Search for the cell housing the specified text and yield its (x, y) center coordinate. 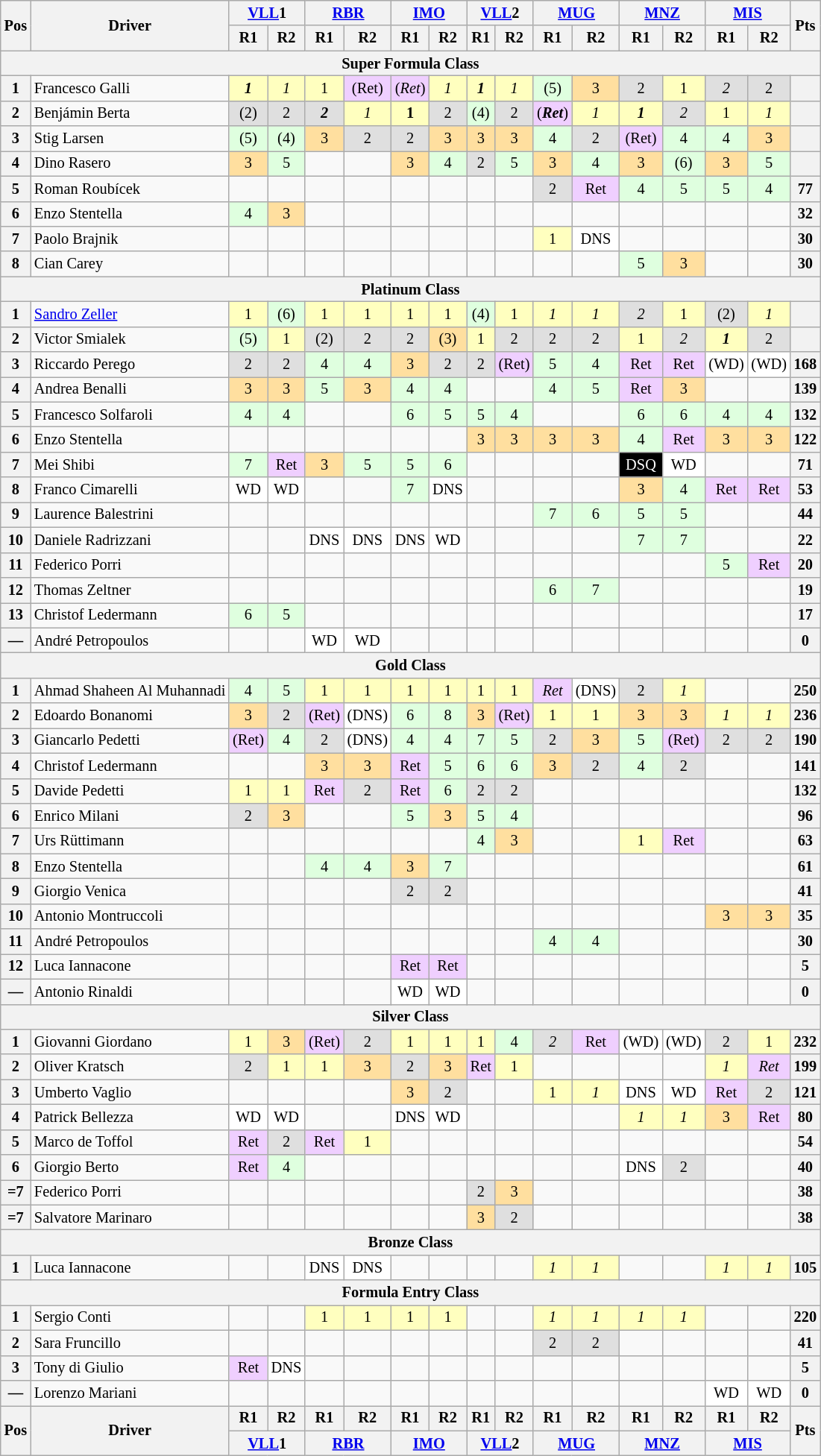
Riccardo Perego (130, 365)
105 (805, 1267)
Franco Cimarelli (130, 490)
(3) (447, 339)
Enrico Milani (130, 816)
Antonio Rinaldi (130, 992)
Oliver Kratsch (130, 1067)
Silver Class (410, 1017)
Lorenzo Mariani (130, 1393)
250 (805, 690)
232 (805, 1041)
Edoardo Bonanomi (130, 716)
Platinum Class (410, 289)
DSQ (641, 464)
32 (805, 214)
Paolo Brajnik (130, 239)
Bronze Class (410, 1243)
Thomas Zeltner (130, 590)
71 (805, 464)
236 (805, 716)
13 (16, 615)
96 (805, 816)
35 (805, 916)
141 (805, 766)
Roman Roubícek (130, 189)
44 (805, 514)
Stig Larsen (130, 139)
80 (805, 1117)
Giancarlo Pedetti (130, 740)
Formula Entry Class (410, 1293)
Francesco Solfaroli (130, 415)
Sara Fruncillo (130, 1343)
Ahmad Shaheen Al Muhannadi (130, 690)
40 (805, 1167)
Cian Carey (130, 264)
Giorgio Venica (130, 891)
122 (805, 439)
190 (805, 740)
19 (805, 590)
22 (805, 540)
Urs Rüttimann (130, 841)
Mei Shibi (130, 464)
168 (805, 365)
Salvatore Marinaro (130, 1217)
20 (805, 565)
77 (805, 189)
53 (805, 490)
Patrick Bellezza (130, 1117)
63 (805, 841)
Dino Rasero (130, 163)
61 (805, 866)
220 (805, 1317)
Daniele Radrizzani (130, 540)
Umberto Vaglio (130, 1092)
Francesco Galli (130, 88)
Marco de Toffol (130, 1142)
Davide Pedetti (130, 791)
Benjámin Berta (130, 113)
Victor Smialek (130, 339)
54 (805, 1142)
17 (805, 615)
Super Formula Class (410, 63)
Gold Class (410, 665)
139 (805, 389)
Tony di Giulio (130, 1368)
Sandro Zeller (130, 314)
Sergio Conti (130, 1317)
Giovanni Giordano (130, 1041)
Andrea Benalli (130, 389)
Giorgio Berto (130, 1167)
121 (805, 1092)
Laurence Balestrini (130, 514)
199 (805, 1067)
Antonio Montruccoli (130, 916)
